Locate the cell with the specified text and output its (X, Y) center coordinate. 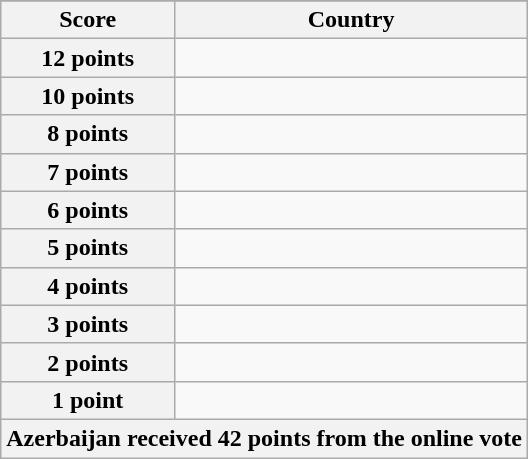
5 points (88, 248)
12 points (88, 58)
6 points (88, 210)
4 points (88, 286)
Country (352, 20)
Score (88, 20)
1 point (88, 400)
2 points (88, 362)
Azerbaijan received 42 points from the online vote (264, 438)
3 points (88, 324)
8 points (88, 134)
7 points (88, 172)
10 points (88, 96)
